Find where the given text appears and provide that cell's center as [x, y] coordinate. 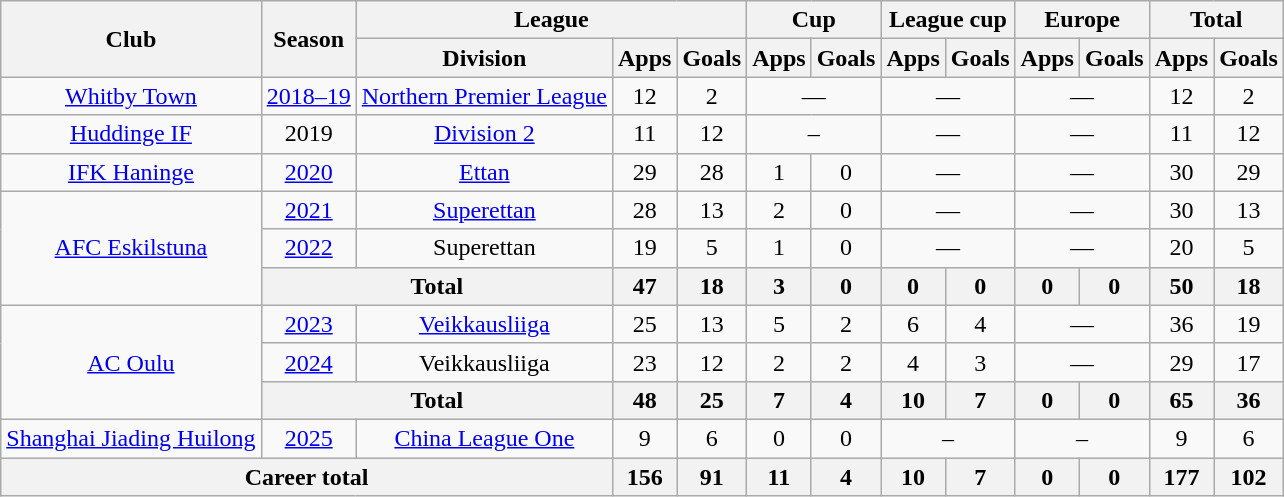
Ettan [484, 172]
2019 [308, 134]
2022 [308, 248]
20 [1181, 248]
2020 [308, 172]
2018–19 [308, 96]
Shanghai Jiading Huilong [131, 438]
91 [712, 477]
Europe [1082, 20]
League [551, 20]
Northern Premier League [484, 96]
177 [1181, 477]
50 [1181, 286]
Cup [814, 20]
47 [644, 286]
Whitby Town [131, 96]
Club [131, 39]
17 [1249, 362]
48 [644, 400]
65 [1181, 400]
League cup [948, 20]
2023 [308, 324]
AFC Eskilstuna [131, 248]
2024 [308, 362]
23 [644, 362]
Career total [307, 477]
IFK Haninge [131, 172]
102 [1249, 477]
Season [308, 39]
Division [484, 58]
2021 [308, 210]
Division 2 [484, 134]
2025 [308, 438]
China League One [484, 438]
AC Oulu [131, 362]
Huddinge IF [131, 134]
156 [644, 477]
